Pinpoint the cell where the given text exists, returning its [x, y] midpoint coordinate. 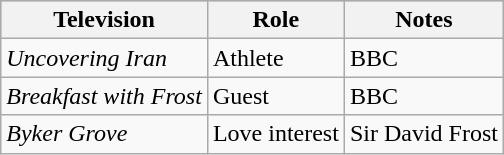
Sir David Frost [424, 134]
Byker Grove [104, 134]
Breakfast with Frost [104, 96]
Notes [424, 20]
Guest [276, 96]
Television [104, 20]
Love interest [276, 134]
Athlete [276, 58]
Role [276, 20]
Uncovering Iran [104, 58]
